Locate the cell with the specified text and output its [x, y] center coordinate. 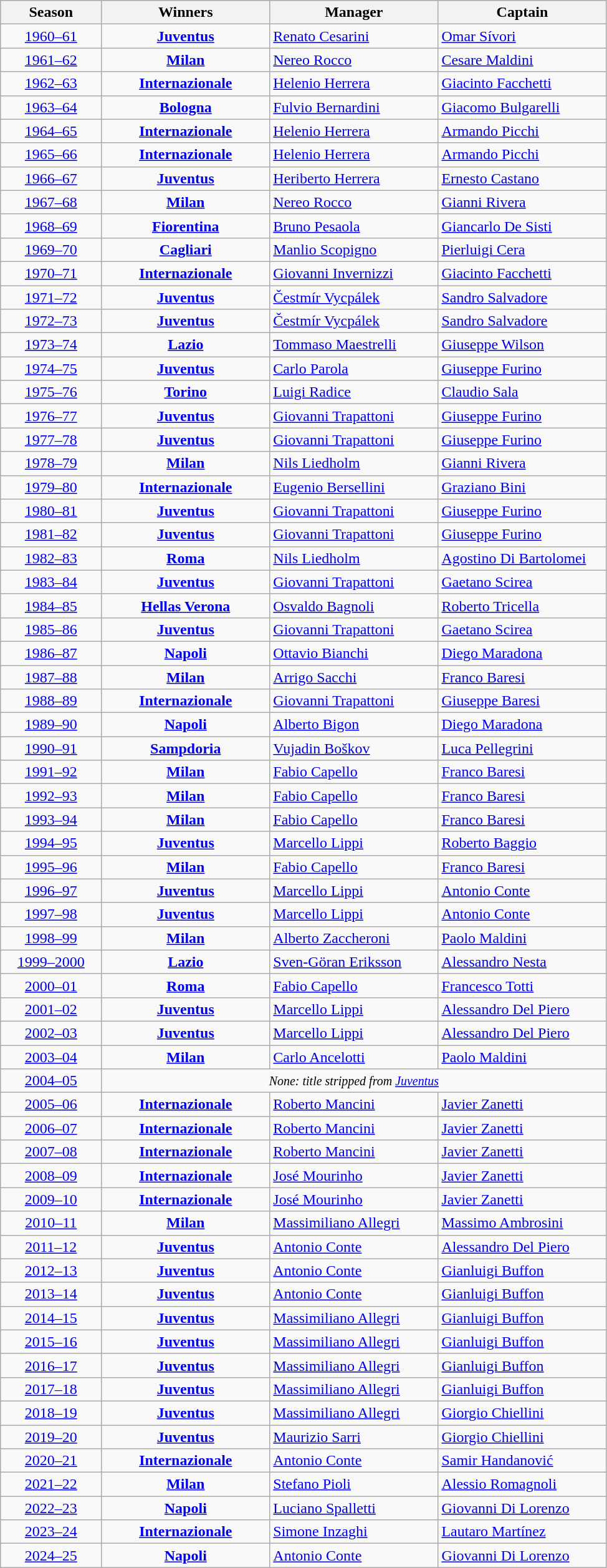
Season [51, 12]
1960–61 [51, 36]
Graziano Bini [522, 487]
2018–19 [51, 1413]
1968–69 [51, 226]
1988–89 [51, 701]
1993–94 [51, 820]
Osvaldo Bagnoli [354, 606]
Simone Inzaghi [354, 1532]
Roberto Tricella [522, 606]
Heriberto Herrera [354, 178]
Samir Handanović [522, 1461]
1970–71 [51, 273]
1966–67 [51, 178]
1967–68 [51, 202]
Bruno Pesaola [354, 226]
1994–95 [51, 843]
1989–90 [51, 725]
Maurizio Sarri [354, 1436]
2024–25 [51, 1556]
1974–75 [51, 369]
Lautaro Martínez [522, 1532]
1980–81 [51, 511]
1981–82 [51, 535]
Renato Cesarini [354, 36]
1982–83 [51, 558]
1971–72 [51, 298]
1962–63 [51, 84]
1987–88 [51, 677]
1965–66 [51, 155]
2000–01 [51, 985]
1999–2000 [51, 962]
2010–11 [51, 1223]
2021–22 [51, 1484]
Stefano Pioli [354, 1484]
1969–70 [51, 249]
Alessio Romagnoli [522, 1484]
1995–96 [51, 867]
2007–08 [51, 1152]
2003–04 [51, 1057]
1964–65 [51, 131]
2016–17 [51, 1365]
1986–87 [51, 653]
Luca Pellegrini [522, 748]
2008–09 [51, 1176]
Alberto Bigon [354, 725]
Giovanni Invernizzi [354, 273]
2001–02 [51, 1009]
Arrigo Sacchi [354, 677]
Alberto Zaccheroni [354, 938]
Sven-Göran Eriksson [354, 962]
1998–99 [51, 938]
Agostino Di Bartolomei [522, 558]
Ernesto Castano [522, 178]
Giuseppe Baresi [522, 701]
Eugenio Bersellini [354, 487]
1961–62 [51, 60]
Sampdoria [186, 748]
Carlo Parola [354, 369]
2011–12 [51, 1247]
2004–05 [51, 1081]
2015–16 [51, 1342]
Fiorentina [186, 226]
Giuseppe Wilson [522, 345]
1992–93 [51, 796]
Winners [186, 12]
2012–13 [51, 1270]
Carlo Ancelotti [354, 1057]
Ottavio Bianchi [354, 653]
2019–20 [51, 1436]
1983–84 [51, 582]
2005–06 [51, 1105]
2009–10 [51, 1199]
1991–92 [51, 772]
1977–78 [51, 440]
Francesco Totti [522, 985]
Bologna [186, 107]
1975–76 [51, 392]
1996–97 [51, 891]
Cagliari [186, 249]
Roberto Baggio [522, 843]
1979–80 [51, 487]
None: title stripped from Juventus [354, 1081]
Omar Sívori [522, 36]
1973–74 [51, 345]
1997–98 [51, 914]
2023–24 [51, 1532]
1984–85 [51, 606]
Tommaso Maestrelli [354, 345]
2014–15 [51, 1318]
Captain [522, 12]
2022–23 [51, 1508]
Giancarlo De Sisti [522, 226]
2017–18 [51, 1389]
Luciano Spalletti [354, 1508]
Giacomo Bulgarelli [522, 107]
Manager [354, 12]
2013–14 [51, 1294]
Massimo Ambrosini [522, 1223]
1978–79 [51, 463]
Claudio Sala [522, 392]
1972–73 [51, 321]
2006–07 [51, 1128]
1990–91 [51, 748]
Alessandro Nesta [522, 962]
Cesare Maldini [522, 60]
1976–77 [51, 416]
1985–86 [51, 629]
Vujadin Boškov [354, 748]
Luigi Radice [354, 392]
2020–21 [51, 1461]
Fulvio Bernardini [354, 107]
1963–64 [51, 107]
Pierluigi Cera [522, 249]
Torino [186, 392]
Hellas Verona [186, 606]
2002–03 [51, 1033]
Manlio Scopigno [354, 249]
